Find where the given text appears and provide that cell's center as (X, Y) coordinate. 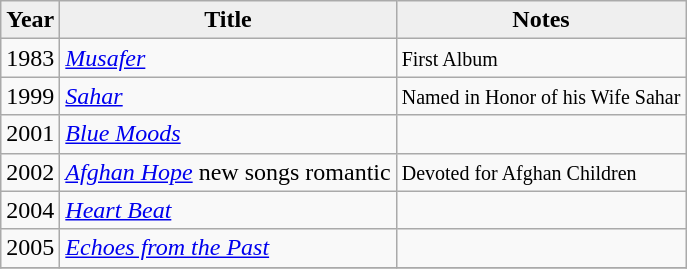
Title (228, 20)
Sahar (228, 96)
First Album (541, 58)
2005 (30, 248)
Notes (541, 20)
Named in Honor of his Wife Sahar (541, 96)
Musafer (228, 58)
Blue Moods (228, 134)
2002 (30, 172)
Heart Beat (228, 210)
2001 (30, 134)
1999 (30, 96)
Devoted for Afghan Children (541, 172)
Year (30, 20)
Echoes from the Past (228, 248)
1983 (30, 58)
Afghan Hope new songs romantic (228, 172)
2004 (30, 210)
